Scan for the cell matching the given text and deliver its (X, Y) coordinate at center. 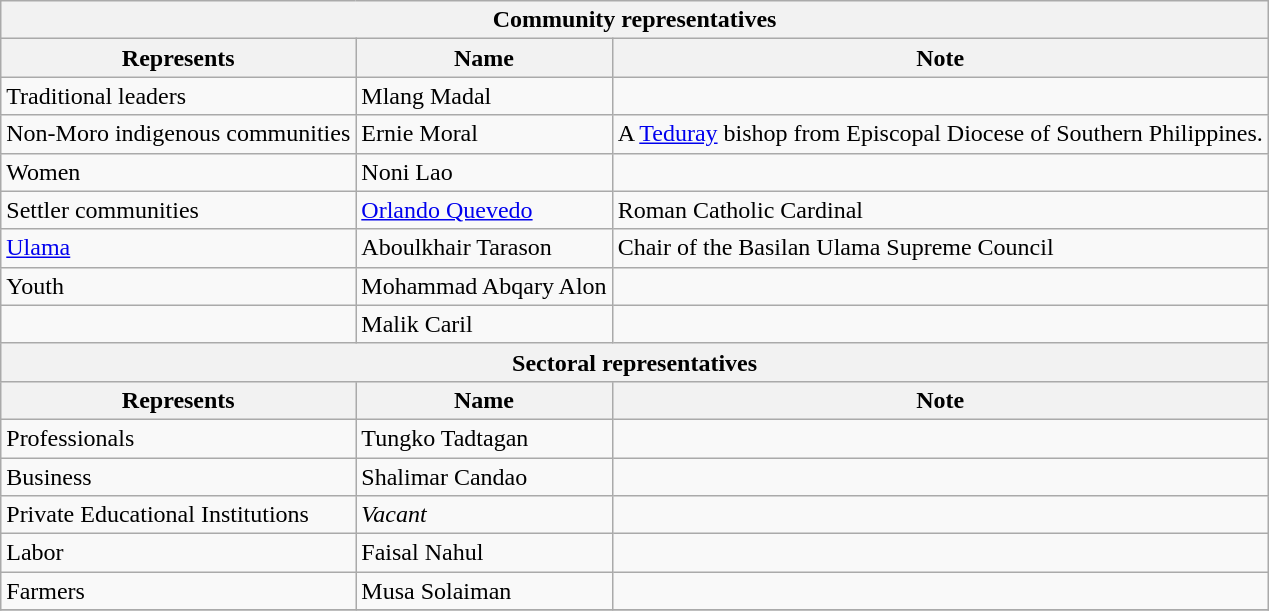
Vacant (484, 515)
Faisal Nahul (484, 553)
Youth (178, 286)
Musa Solaiman (484, 591)
Women (178, 172)
Labor (178, 553)
A Teduray bishop from Episcopal Diocese of Southern Philippines. (940, 134)
Sectoral representatives (635, 362)
Professionals (178, 438)
Community representatives (635, 20)
Mohammad Abqary Alon (484, 286)
Traditional leaders (178, 96)
Mlang Madal (484, 96)
Roman Catholic Cardinal (940, 210)
Chair of the Basilan Ulama Supreme Council (940, 248)
Settler communities (178, 210)
Orlando Quevedo (484, 210)
Ernie Moral (484, 134)
Noni Lao (484, 172)
Ulama (178, 248)
Malik Caril (484, 324)
Tungko Tadtagan (484, 438)
Aboulkhair Tarason (484, 248)
Farmers (178, 591)
Private Educational Institutions (178, 515)
Shalimar Candao (484, 477)
Non-Moro indigenous communities (178, 134)
Business (178, 477)
